Locate the cell with the specified text and output its (X, Y) center coordinate. 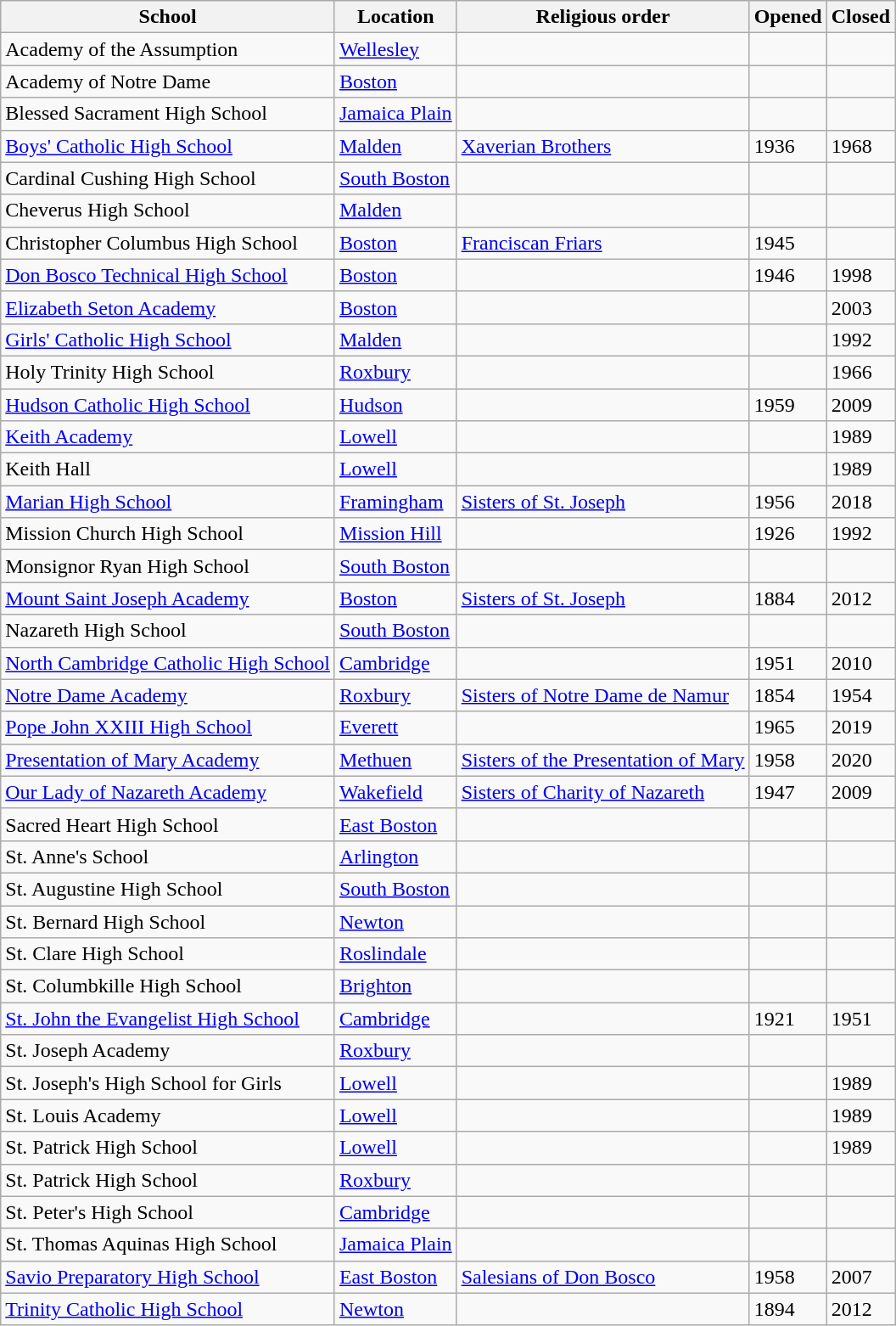
Wakefield (395, 792)
1956 (787, 502)
St. Augustine High School (168, 889)
2020 (860, 760)
Marian High School (168, 502)
School (168, 17)
Brighton (395, 986)
St. Joseph Academy (168, 1051)
Notre Dame Academy (168, 695)
St. Columbkille High School (168, 986)
1854 (787, 695)
1968 (860, 146)
Monsignor Ryan High School (168, 566)
Mission Church High School (168, 534)
2018 (860, 502)
1998 (860, 275)
Pope John XXIII High School (168, 728)
Academy of Notre Dame (168, 81)
Our Lady of Nazareth Academy (168, 792)
Blessed Sacrament High School (168, 114)
St. Bernard High School (168, 921)
St. Anne's School (168, 857)
1966 (860, 372)
2019 (860, 728)
St. Louis Academy (168, 1115)
Hudson (395, 405)
Cardinal Cushing High School (168, 178)
1926 (787, 534)
Sisters of Charity of Nazareth (602, 792)
1947 (787, 792)
Boys' Catholic High School (168, 146)
Academy of the Assumption (168, 49)
Christopher Columbus High School (168, 243)
Religious order (602, 17)
Roslindale (395, 954)
1921 (787, 1019)
Girls' Catholic High School (168, 340)
Arlington (395, 857)
Cheverus High School (168, 211)
Salesians of Don Bosco (602, 1277)
Sacred Heart High School (168, 824)
1894 (787, 1309)
Methuen (395, 760)
Nazareth High School (168, 631)
Franciscan Friars (602, 243)
Xaverian Brothers (602, 146)
1965 (787, 728)
Hudson Catholic High School (168, 405)
Closed (860, 17)
2003 (860, 307)
Presentation of Mary Academy (168, 760)
St. Peter's High School (168, 1212)
Everett (395, 728)
Elizabeth Seton Academy (168, 307)
St. Joseph's High School for Girls (168, 1083)
Keith Hall (168, 469)
1884 (787, 598)
St. Thomas Aquinas High School (168, 1245)
Holy Trinity High School (168, 372)
2007 (860, 1277)
Savio Preparatory High School (168, 1277)
Wellesley (395, 49)
1946 (787, 275)
1959 (787, 405)
Location (395, 17)
Opened (787, 17)
1936 (787, 146)
St. Clare High School (168, 954)
1945 (787, 243)
1954 (860, 695)
Keith Academy (168, 437)
2010 (860, 663)
Trinity Catholic High School (168, 1309)
St. John the Evangelist High School (168, 1019)
Don Bosco Technical High School (168, 275)
North Cambridge Catholic High School (168, 663)
Sisters of Notre Dame de Namur (602, 695)
Sisters of the Presentation of Mary (602, 760)
Framingham (395, 502)
Mount Saint Joseph Academy (168, 598)
Mission Hill (395, 534)
